Scan for the cell matching the given text and deliver its [x, y] coordinate at center. 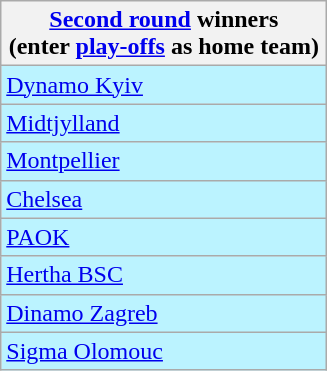
Dynamo Kyiv [164, 85]
Second round winners(enter play-offs as home team) [164, 34]
Midtjylland [164, 123]
Chelsea [164, 199]
Hertha BSC [164, 275]
Sigma Olomouc [164, 351]
Dinamo Zagreb [164, 313]
Montpellier [164, 161]
PAOK [164, 237]
